Search for the cell housing the specified text and yield its [x, y] center coordinate. 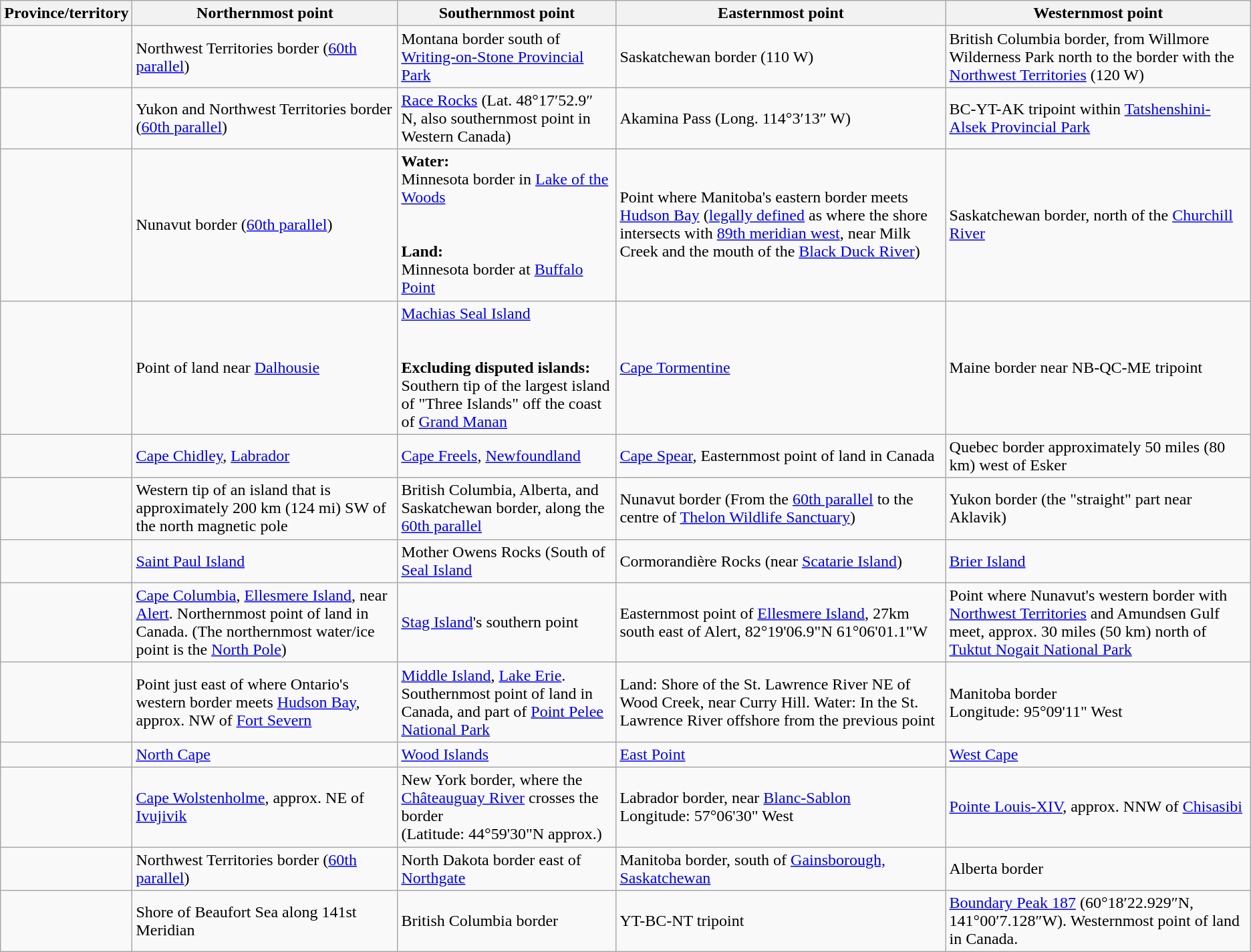
Cape Chidley, Labrador [265, 456]
Montana border south of Writing-on-Stone Provincial Park [507, 57]
Quebec border approximately 50 miles (80 km) west of Esker [1098, 456]
North Dakota border east of Northgate [507, 868]
Western tip of an island that is approximately 200 km (124 mi) SW of the north magnetic pole [265, 508]
Point of land near Dalhousie [265, 367]
British Columbia border, from Willmore Wilderness Park north to the border with the Northwest Territories (120 W) [1098, 57]
East Point [781, 754]
West Cape [1098, 754]
Westernmost point [1098, 13]
Province/territory [67, 13]
British Columbia, Alberta, and Saskatchewan border, along the 60th parallel [507, 508]
Labrador border, near Blanc-SablonLongitude: 57°06'30" West [781, 807]
Saskatchewan border, north of the Churchill River [1098, 224]
Wood Islands [507, 754]
British Columbia border [507, 921]
Point just east of where Ontario's western border meets Hudson Bay, approx. NW of Fort Severn [265, 701]
Pointe Louis-XIV, approx. NNW of Chisasibi [1098, 807]
Yukon and Northwest Territories border (60th parallel) [265, 118]
Northernmost point [265, 13]
YT-BC-NT tripoint [781, 921]
BC-YT-AK tripoint within Tatshenshini-Alsek Provincial Park [1098, 118]
Saint Paul Island [265, 561]
Race Rocks (Lat. 48°17′52.9″ N, also southernmost point in Western Canada) [507, 118]
Brier Island [1098, 561]
Land: Shore of the St. Lawrence River NE of Wood Creek, near Curry Hill. Water: In the St. Lawrence River offshore from the previous point [781, 701]
Maine border near NB-QC-ME tripoint [1098, 367]
Easternmost point of Ellesmere Island, 27km south east of Alert, 82°19'06.9"N 61°06'01.1"W [781, 623]
Mother Owens Rocks (South of Seal Island [507, 561]
Cape Wolstenholme, approx. NE of Ivujivik [265, 807]
New York border, where the Châteauguay River crosses the border (Latitude: 44°59'30"N approx.) [507, 807]
Cape Freels, Newfoundland [507, 456]
Southernmost point [507, 13]
Yukon border (the "straight" part near Aklavik) [1098, 508]
Nunavut border (From the 60th parallel to the centre of Thelon Wildlife Sanctuary) [781, 508]
Manitoba border, south of Gainsborough, Saskatchewan [781, 868]
Cape Tormentine [781, 367]
Cape Spear, Easternmost point of land in Canada [781, 456]
Akamina Pass (Long. 114°3′13″ W) [781, 118]
Water:Minnesota border in Lake of the WoodsLand:Minnesota border at Buffalo Point [507, 224]
Alberta border [1098, 868]
Point where Nunavut's western border with Northwest Territories and Amundsen Gulf meet, approx. 30 miles (50 km) north of Tuktut Nogait National Park [1098, 623]
Middle Island, Lake Erie. Southernmost point of land in Canada, and part of Point Pelee National Park [507, 701]
Nunavut border (60th parallel) [265, 224]
Shore of Beaufort Sea along 141st Meridian [265, 921]
Saskatchewan border (110 W) [781, 57]
Cape Columbia, Ellesmere Island, near Alert. Northernmost point of land in Canada. (The northernmost water/ice point is the North Pole) [265, 623]
Cormorandière Rocks (near Scatarie Island) [781, 561]
Manitoba borderLongitude: 95°09'11" West [1098, 701]
Machias Seal IslandExcluding disputed islands:Southern tip of the largest island of "Three Islands" off the coast of Grand Manan [507, 367]
Easternmost point [781, 13]
North Cape [265, 754]
Stag Island's southern point [507, 623]
Boundary Peak 187 (60°18′22.929″N, 141°00′7.128″W). Westernmost point of land in Canada. [1098, 921]
